Determine the (X, Y) coordinate at the center of the cell enclosing the given text.  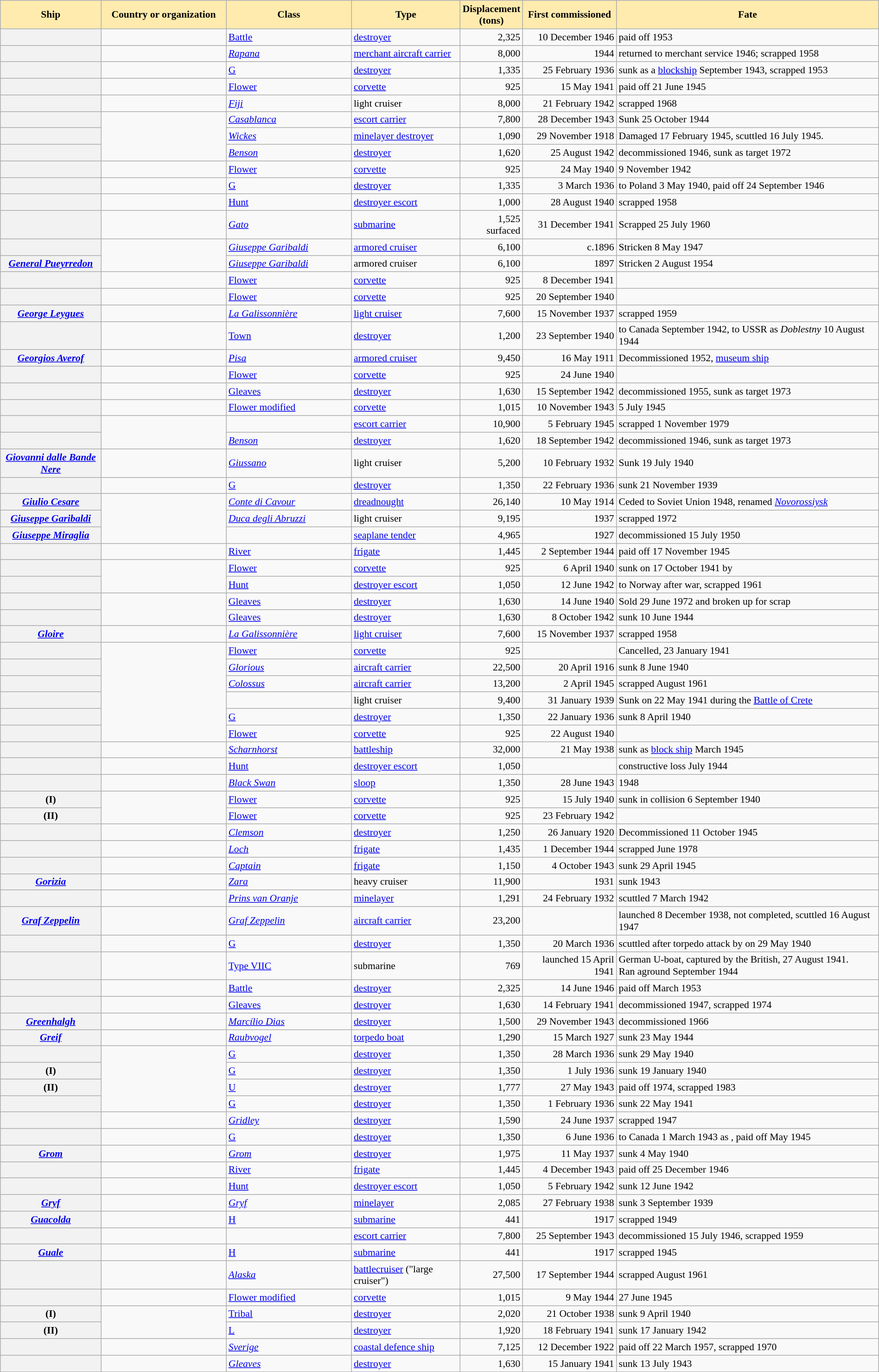
5 July 1945 (748, 408)
sunk 8 April 1940 (748, 717)
Town (289, 336)
Conte di Cavour (289, 502)
9,450 (491, 358)
heavy cruiser (406, 882)
28 March 1936 (569, 1054)
decommissioned 15 July 1946, scrapped 1959 (748, 1236)
4 December 1943 (569, 1170)
1,500 (491, 1021)
29 November 1943 (569, 1021)
29 November 1918 (569, 136)
sunk 3 September 1939 (748, 1203)
decommissioned 1946, sunk as target 1973 (748, 441)
launched 8 December 1938, not completed, scuttled 16 August 1947 (748, 921)
15 September 1942 (569, 391)
Sunk on 22 May 1941 during the Battle of Crete (748, 701)
Raubvogel (289, 1038)
paid off 1974, scrapped 1983 (748, 1087)
1,435 (491, 849)
sloop (406, 783)
scrapped 1968 (748, 103)
General Pueyrredon (51, 264)
1,000 (491, 203)
18 September 1942 (569, 441)
sunk in collision 6 September 1940 (748, 799)
9 May 1944 (569, 1297)
dreadnought (406, 502)
1 December 1944 (569, 849)
Decommissioned 1952, museum ship (748, 358)
sunk 19 January 1940 (748, 1071)
Sold 29 June 1972 and broken up for scrap (748, 601)
1 February 1936 (569, 1104)
26 January 1920 (569, 833)
Cancelled, 23 January 1941 (748, 651)
25 February 1936 (569, 70)
Fate (748, 15)
12 June 1942 (569, 585)
16 May 1911 (569, 358)
15 January 1941 (569, 1364)
c.1896 (569, 247)
26,140 (491, 502)
scrapped June 1978 (748, 849)
Giulio Cesare (51, 502)
Giovanni dalle Bande Nere (51, 463)
First commissioned (569, 15)
31 January 1939 (569, 701)
4 October 1943 (569, 866)
25 September 1943 (569, 1236)
sunk 10 June 1944 (748, 618)
21 October 1938 (569, 1314)
9,195 (491, 519)
constructive loss July 1944 (748, 766)
15 July 1940 (569, 799)
2 September 1944 (569, 552)
28 August 1940 (569, 203)
14 June 1940 (569, 601)
14 June 1946 (569, 989)
28 December 1943 (569, 120)
9,400 (491, 701)
6 June 1936 (569, 1137)
to Canada September 1942, to USSR as Doblestny 10 August 1944 (748, 336)
1,975 (491, 1154)
to Canada 1 March 1943 as , paid off May 1945 (748, 1137)
sunk 21 November 1939 (748, 485)
scrapped 1972 (748, 519)
1,590 (491, 1121)
6 April 1940 (569, 568)
battleship (406, 750)
scrapped 1 November 1979 (748, 424)
2,020 (491, 1314)
Prins van Oranje (289, 899)
27 May 1943 (569, 1087)
seaplane tender (406, 535)
Guacolda (51, 1219)
Scharnhorst (289, 750)
U (289, 1087)
scuttled 7 March 1942 (748, 899)
1,200 (491, 336)
sunk 4 May 1940 (748, 1154)
Rapana (289, 54)
launched 15 April 1941 (569, 965)
27,500 (491, 1275)
decommissioned 15 July 1950 (748, 535)
5,200 (491, 463)
Greenhalgh (51, 1021)
Type (406, 15)
1931 (569, 882)
13,200 (491, 684)
sunk 23 May 1944 (748, 1038)
1,777 (491, 1087)
Marcílio Dias (289, 1021)
27 June 1945 (748, 1297)
15 March 1927 (569, 1038)
Captain (289, 866)
scrapped 1947 (748, 1121)
decommissioned 1966 (748, 1021)
German U-boat, captured by the British, 27 August 1941.Ran aground September 1944 (748, 965)
minelayer destroyer (406, 136)
Black Swan (289, 783)
paid off 22 March 1957, scrapped 1970 (748, 1347)
1944 (569, 54)
3 March 1936 (569, 186)
8 October 1942 (569, 618)
Giussano (289, 463)
George Leygues (51, 313)
Country or organization (164, 15)
Gato (289, 224)
1,525 surfaced (491, 224)
scuttled after torpedo attack by on 29 May 1940 (748, 944)
8 December 1941 (569, 281)
to Poland 3 May 1940, paid off 24 September 1946 (748, 186)
Class (289, 15)
sunk 29 April 1945 (748, 866)
23,200 (491, 921)
decommissioned 1946, sunk as target 1972 (748, 153)
Casablanca (289, 120)
returned to merchant service 1946; scrapped 1958 (748, 54)
10 November 1943 (569, 408)
24 May 1940 (569, 169)
1,250 (491, 833)
11 May 1937 (569, 1154)
Gloire (51, 634)
decommissioned 1947, scrapped 1974 (748, 1005)
Stricken 8 May 1947 (748, 247)
22 February 1936 (569, 485)
Alaska (289, 1275)
1,291 (491, 899)
sunk as a blockship September 1943, scrapped 1953 (748, 70)
21 February 1942 (569, 103)
merchant aircraft carrier (406, 54)
14 February 1941 (569, 1005)
Scrapped 25 July 1960 (748, 224)
31 December 1941 (569, 224)
sunk 9 April 1940 (748, 1314)
1,920 (491, 1331)
Ceded to Soviet Union 1948, renamed Novorossiysk (748, 502)
2 April 1945 (569, 684)
to Norway after war, scrapped 1961 (748, 585)
1948 (748, 783)
5 February 1945 (569, 424)
Greif (51, 1038)
paid off 1953 (748, 37)
10 December 1946 (569, 37)
Clemson (289, 833)
1 July 1936 (569, 1071)
22,500 (491, 667)
1897 (569, 264)
1,150 (491, 866)
22 August 1940 (569, 734)
sunk on 17 October 1941 by (748, 568)
Colossus (289, 684)
Glorious (289, 667)
10,900 (491, 424)
Gridley (289, 1121)
9 November 1942 (748, 169)
coastal defence ship (406, 1347)
Georgios Averof (51, 358)
2,085 (491, 1203)
24 June 1940 (569, 375)
Decommissioned 11 October 1945 (748, 833)
Gorizia (51, 882)
Stricken 2 August 1954 (748, 264)
Type VIIC (289, 965)
1927 (569, 535)
paid off 21 June 1945 (748, 87)
25 August 1942 (569, 153)
paid off March 1953 (748, 989)
4,965 (491, 535)
32,000 (491, 750)
sunk 29 May 1940 (748, 1054)
12 December 1922 (569, 1347)
10 February 1932 (569, 463)
Tribal (289, 1314)
Loch (289, 849)
sunk 12 June 1942 (748, 1187)
sunk 13 July 1943 (748, 1364)
28 June 1943 (569, 783)
Sverige (289, 1347)
21 May 1938 (569, 750)
22 January 1936 (569, 717)
Sunk 19 July 1940 (748, 463)
Zara (289, 882)
L (289, 1331)
Fiji (289, 103)
27 February 1938 (569, 1203)
sunk 1943 (748, 882)
10 May 1914 (569, 502)
15 May 1941 (569, 87)
18 February 1941 (569, 1331)
Wickes (289, 136)
paid off 25 December 1946 (748, 1170)
24 June 1937 (569, 1121)
5 February 1942 (569, 1187)
torpedo boat (406, 1038)
sunk as block ship March 1945 (748, 750)
scrapped 1945 (748, 1253)
24 February 1932 (569, 899)
Ship (51, 15)
decommissioned 1955, sunk as target 1973 (748, 391)
Sunk 25 October 1944 (748, 120)
scrapped 1959 (748, 313)
scrapped 1949 (748, 1219)
sunk 8 June 1940 (748, 667)
sunk 22 May 1941 (748, 1104)
7,125 (491, 1347)
Displacement (tons) (491, 15)
1,290 (491, 1038)
1,090 (491, 136)
Guale (51, 1253)
11,900 (491, 882)
23 February 1942 (569, 816)
1937 (569, 519)
paid off 17 November 1945 (748, 552)
20 April 1916 (569, 667)
769 (491, 965)
Giuseppe Miraglia (51, 535)
battlecruiser ("large cruiser") (406, 1275)
sunk 17 January 1942 (748, 1331)
Duca degli Abruzzi (289, 519)
Damaged 17 February 1945, scuttled 16 July 1945. (748, 136)
17 September 1944 (569, 1275)
Pisa (289, 358)
20 March 1936 (569, 944)
20 September 1940 (569, 297)
23 September 1940 (569, 336)
